Detect which cell encompasses the target text, then output its (X, Y) center coordinate. 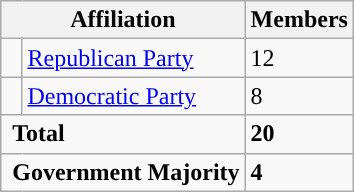
Republican Party (134, 58)
12 (299, 58)
4 (299, 172)
Members (299, 20)
Affiliation (123, 20)
20 (299, 134)
8 (299, 96)
Government Majority (123, 172)
Democratic Party (134, 96)
Total (123, 134)
